Locate the cell with the specified text and output its (X, Y) center coordinate. 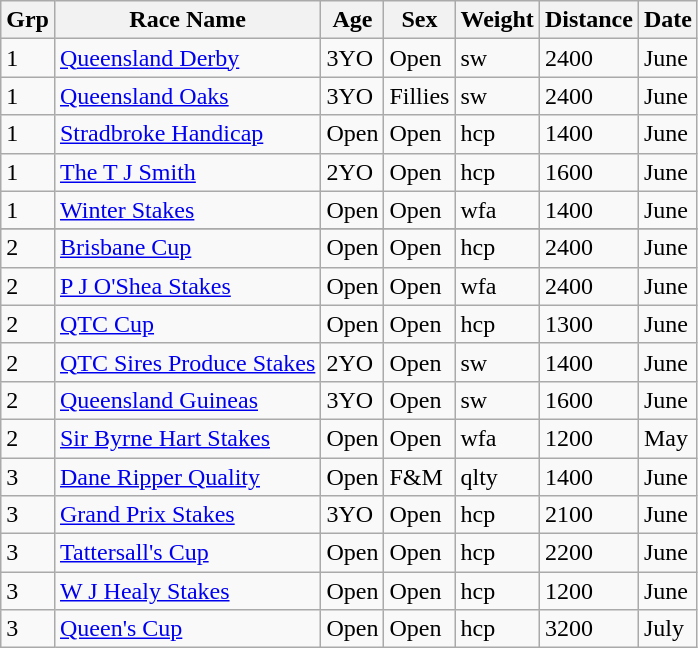
2100 (588, 515)
Stradbroke Handicap (187, 134)
The T J Smith (187, 172)
Weight (497, 20)
1300 (588, 324)
Queen's Cup (187, 629)
Winter Stakes (187, 210)
Brisbane Cup (187, 248)
QTC Sires Produce Stakes (187, 362)
Queensland Derby (187, 58)
Race Name (187, 20)
Grp (28, 20)
Dane Ripper Quality (187, 477)
3200 (588, 629)
2200 (588, 553)
Sir Byrne Hart Stakes (187, 438)
Fillies (420, 96)
July (668, 629)
Queensland Guineas (187, 400)
Tattersall's Cup (187, 553)
F&M (420, 477)
Distance (588, 20)
QTC Cup (187, 324)
qlty (497, 477)
Queensland Oaks (187, 96)
Date (668, 20)
Sex (420, 20)
Grand Prix Stakes (187, 515)
May (668, 438)
W J Healy Stakes (187, 591)
P J O'Shea Stakes (187, 286)
Age (352, 20)
